Return [X, Y] of the center of cell containing provided text 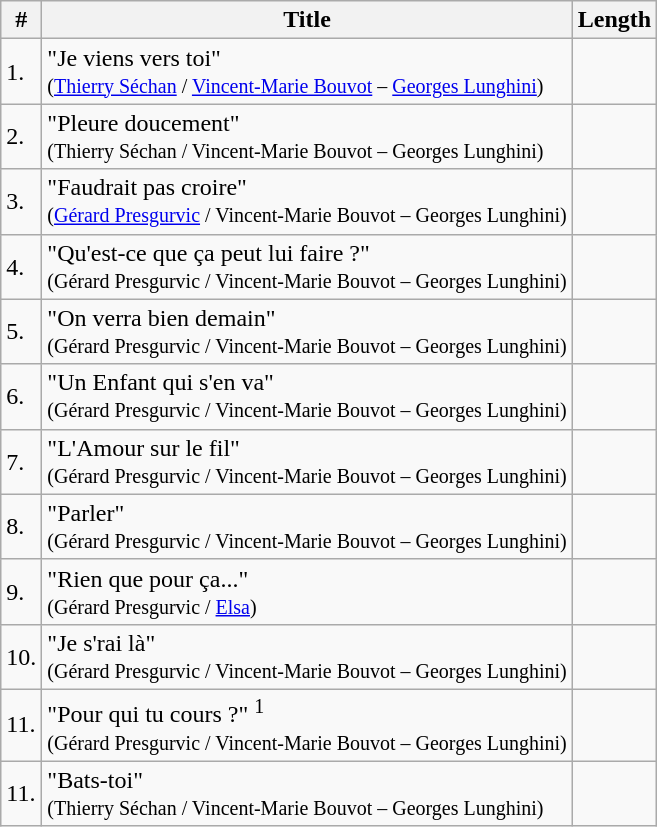
"Pleure doucement" (Thierry Séchan / Vincent-Marie Bouvot – Georges Lunghini) [308, 136]
"Je s'rai là" (Gérard Presgurvic / Vincent-Marie Bouvot – Georges Lunghini) [308, 656]
Title [308, 20]
# [22, 20]
"Un Enfant qui s'en va" (Gérard Presgurvic / Vincent-Marie Bouvot – Georges Lunghini) [308, 396]
"Rien que pour ça..." (Gérard Presgurvic / Elsa) [308, 592]
4. [22, 266]
10. [22, 656]
"On verra bien demain" (Gérard Presgurvic / Vincent-Marie Bouvot – Georges Lunghini) [308, 332]
3. [22, 202]
"Bats-toi" (Thierry Séchan / Vincent-Marie Bouvot – Georges Lunghini) [308, 794]
Length [614, 20]
6. [22, 396]
"Qu'est-ce que ça peut lui faire ?" (Gérard Presgurvic / Vincent-Marie Bouvot – Georges Lunghini) [308, 266]
"Faudrait pas croire" (Gérard Presgurvic / Vincent-Marie Bouvot – Georges Lunghini) [308, 202]
8. [22, 526]
7. [22, 462]
"Parler" (Gérard Presgurvic / Vincent-Marie Bouvot – Georges Lunghini) [308, 526]
"L'Amour sur le fil" (Gérard Presgurvic / Vincent-Marie Bouvot – Georges Lunghini) [308, 462]
9. [22, 592]
2. [22, 136]
"Pour qui tu cours ?" 1 (Gérard Presgurvic / Vincent-Marie Bouvot – Georges Lunghini) [308, 725]
"Je viens vers toi" (Thierry Séchan / Vincent-Marie Bouvot – Georges Lunghini) [308, 72]
5. [22, 332]
1. [22, 72]
